For the text-containing cell, return its midpoint in [X, Y] coordinate format. 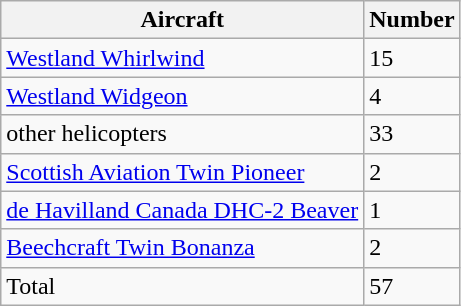
Number [412, 20]
Beechcraft Twin Bonanza [182, 248]
15 [412, 58]
33 [412, 134]
57 [412, 286]
4 [412, 96]
de Havilland Canada DHC-2 Beaver [182, 210]
Westland Widgeon [182, 96]
Westland Whirlwind [182, 58]
Scottish Aviation Twin Pioneer [182, 172]
1 [412, 210]
Aircraft [182, 20]
Total [182, 286]
other helicopters [182, 134]
